Locate the cell with the specified text and output its [x, y] center coordinate. 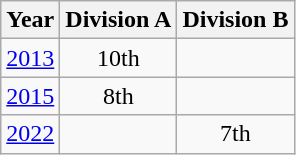
Year [30, 20]
2013 [30, 58]
Division A [118, 20]
8th [118, 96]
Division B [236, 20]
2015 [30, 96]
7th [236, 134]
2022 [30, 134]
10th [118, 58]
